For the text-containing cell, return its midpoint in [x, y] coordinate format. 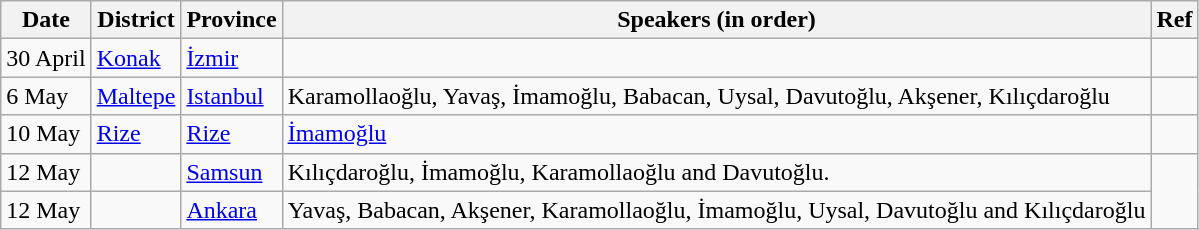
10 May [46, 134]
Konak [136, 58]
Maltepe [136, 96]
İmamoğlu [716, 134]
Province [232, 20]
Date [46, 20]
Istanbul [232, 96]
Speakers (in order) [716, 20]
İzmir [232, 58]
Kılıçdaroğlu, İmamoğlu, Karamollaoğlu and Davutoğlu. [716, 172]
Samsun [232, 172]
6 May [46, 96]
Yavaş, Babacan, Akşener, Karamollaoğlu, İmamoğlu, Uysal, Davutoğlu and Kılıçdaroğlu [716, 210]
30 April [46, 58]
Karamollaoğlu, Yavaş, İmamoğlu, Babacan, Uysal, Davutoğlu, Akşener, Kılıçdaroğlu [716, 96]
District [136, 20]
Ankara [232, 210]
Ref [1174, 20]
